From the cell containing the given text, extract its center point as (X, Y) coordinate. 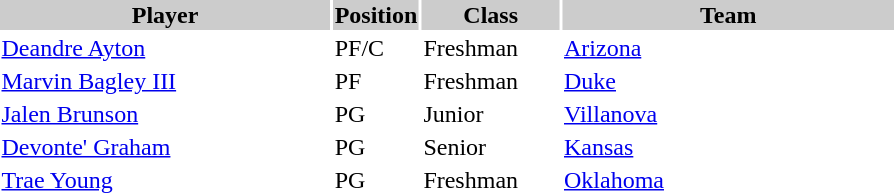
Jalen Brunson (165, 114)
Marvin Bagley III (165, 81)
Villanova (728, 114)
Team (728, 15)
Player (165, 15)
Deandre Ayton (165, 48)
Arizona (728, 48)
Junior (491, 114)
Senior (491, 147)
Duke (728, 81)
PF/C (376, 48)
Devonte' Graham (165, 147)
Class (491, 15)
Position (376, 15)
PF (376, 81)
Kansas (728, 147)
